Find where the given text appears and provide that cell's center as [X, Y] coordinate. 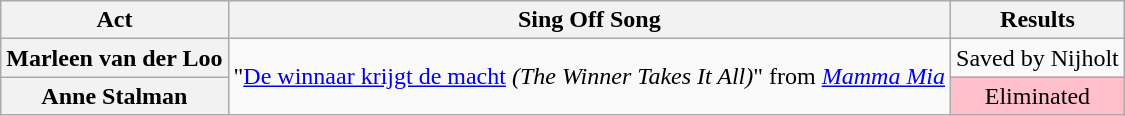
Eliminated [1038, 96]
Results [1038, 20]
Marleen van der Loo [114, 58]
Saved by Nijholt [1038, 58]
Sing Off Song [590, 20]
Anne Stalman [114, 96]
"De winnaar krijgt de macht (The Winner Takes It All)" from Mamma Mia [590, 77]
Act [114, 20]
